Return the (X, Y) coordinate for the center point of the cell that contains the specified text.  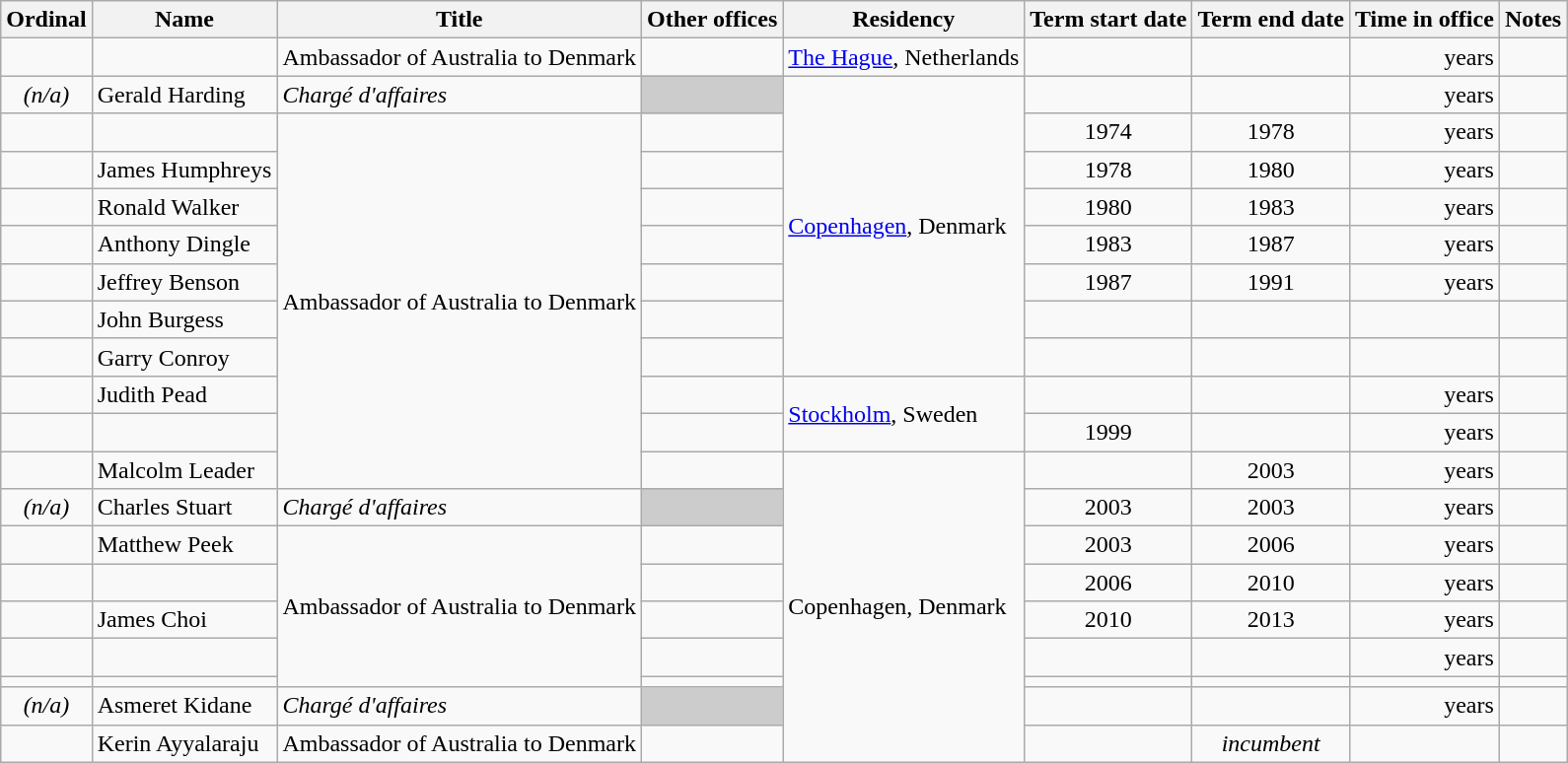
Other offices (712, 20)
1974 (1108, 132)
Anthony Dingle (184, 244)
Ordinal (46, 20)
Residency (903, 20)
Ronald Walker (184, 207)
Term end date (1271, 20)
Asmeret Kidane (184, 706)
Matthew Peek (184, 545)
incumbent (1271, 743)
The Hague, Netherlands (903, 57)
Kerin Ayyalaraju (184, 743)
James Choi (184, 620)
Malcolm Leader (184, 470)
Term start date (1108, 20)
John Burgess (184, 319)
Charles Stuart (184, 508)
Notes (1532, 20)
Garry Conroy (184, 357)
Jeffrey Benson (184, 282)
1999 (1108, 432)
James Humphreys (184, 170)
Gerald Harding (184, 95)
Title (460, 20)
2013 (1271, 620)
Time in office (1424, 20)
Stockholm, Sweden (903, 413)
Judith Pead (184, 394)
Name (184, 20)
1991 (1271, 282)
